Return [x, y] of the center of cell containing provided text 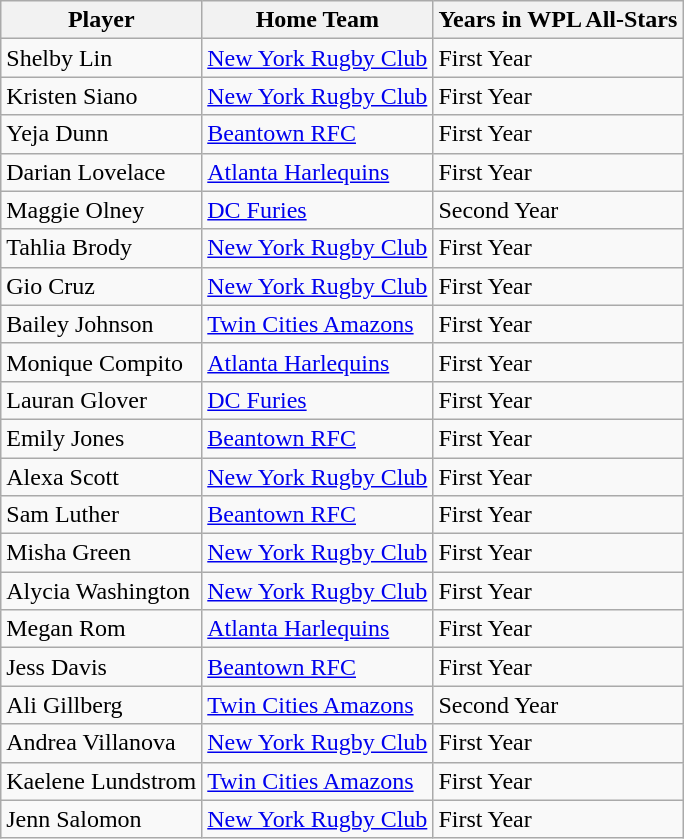
Andrea Villanova [102, 743]
Jenn Salomon [102, 819]
Emily Jones [102, 438]
Sam Luther [102, 515]
Monique Compito [102, 362]
Maggie Olney [102, 210]
Bailey Johnson [102, 324]
Darian Lovelace [102, 172]
Alexa Scott [102, 477]
Gio Cruz [102, 286]
Megan Rom [102, 629]
Kaelene Lundstrom [102, 781]
Years in WPL All-Stars [558, 20]
Yeja Dunn [102, 134]
Alycia Washington [102, 591]
Misha Green [102, 553]
Player [102, 20]
Home Team [318, 20]
Ali Gillberg [102, 705]
Lauran Glover [102, 400]
Kristen Siano [102, 96]
Jess Davis [102, 667]
Tahlia Brody [102, 248]
Shelby Lin [102, 58]
